Return the [x, y] coordinate for the center point of the cell that contains the specified text.  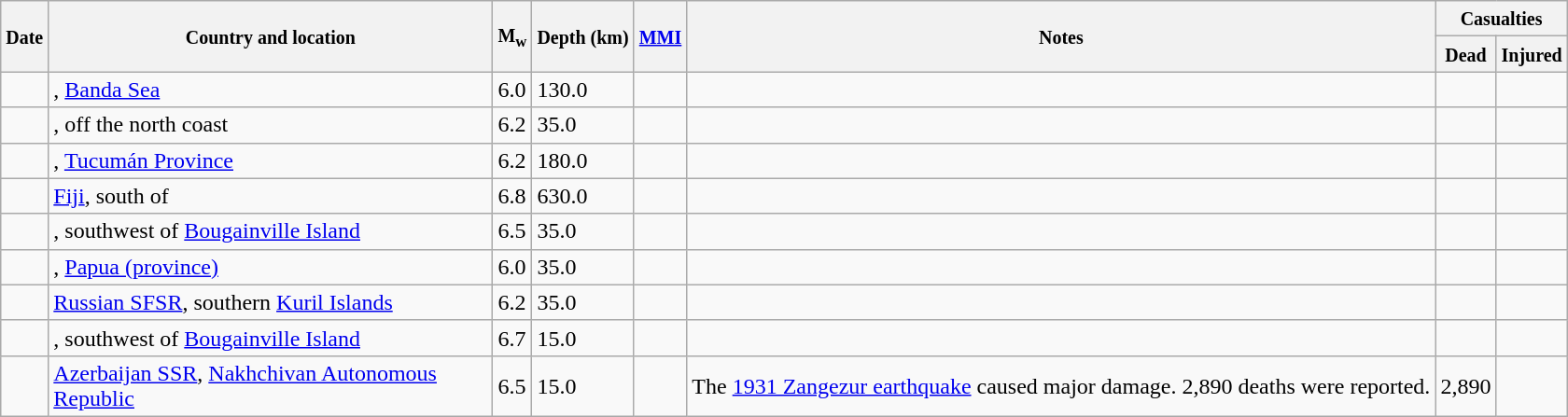
Depth (km) [582, 36]
Russian SFSR, southern Kuril Islands [271, 302]
Injured [1532, 54]
2,890 [1465, 386]
6.7 [512, 338]
, Papua (province) [271, 267]
6.8 [512, 196]
Casualties [1501, 19]
Dead [1465, 54]
, Banda Sea [271, 90]
630.0 [582, 196]
, Tucumán Province [271, 160]
, off the north coast [271, 125]
MMI [661, 36]
130.0 [582, 90]
Mw [512, 36]
The 1931 Zangezur earthquake caused major damage. 2,890 deaths were reported. [1061, 386]
Country and location [271, 36]
Azerbaijan SSR, Nakhchivan Autonomous Republic [271, 386]
Notes [1061, 36]
180.0 [582, 160]
Date [24, 36]
Fiji, south of [271, 196]
